Pinpoint the cell where the given text exists, returning its (x, y) midpoint coordinate. 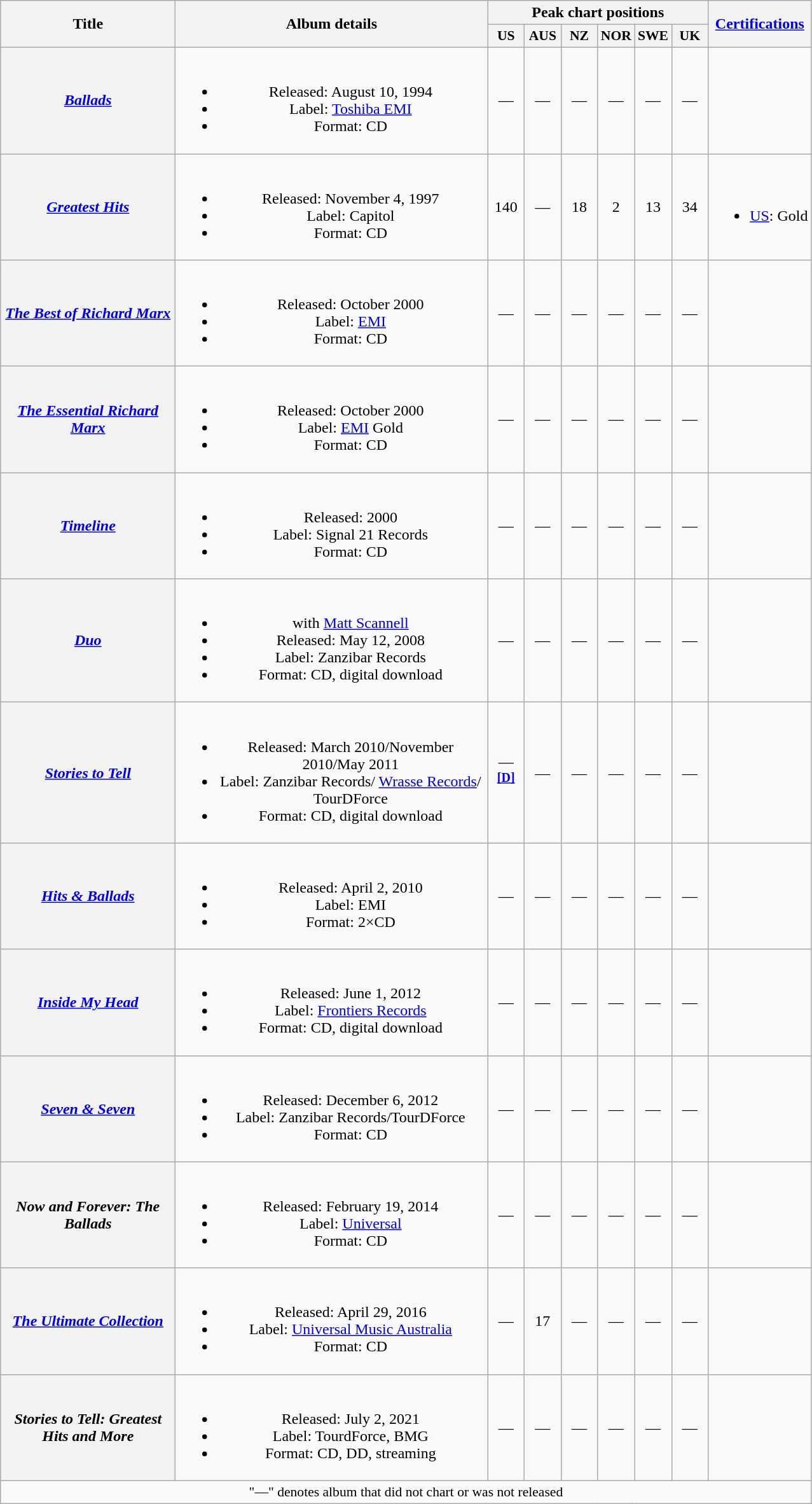
US (506, 36)
Now and Forever: The Ballads (88, 1215)
Greatest Hits (88, 207)
2 (616, 207)
18 (579, 207)
with Matt ScannellReleased: May 12, 2008Label: Zanzibar RecordsFormat: CD, digital download (332, 641)
US: Gold (760, 207)
Album details (332, 24)
Timeline (88, 526)
Peak chart positions (598, 13)
The Best of Richard Marx (88, 313)
AUS (543, 36)
NZ (579, 36)
NOR (616, 36)
SWE (653, 36)
Released: October 2000Label: EMIFormat: CD (332, 313)
Released: June 1, 2012Label: Frontiers RecordsFormat: CD, digital download (332, 1003)
Released: April 29, 2016Label: Universal Music AustraliaFormat: CD (332, 1321)
Stories to Tell (88, 772)
—[D] (506, 772)
Released: February 19, 2014Label: UniversalFormat: CD (332, 1215)
Released: August 10, 1994Label: Toshiba EMIFormat: CD (332, 101)
140 (506, 207)
Title (88, 24)
Hits & Ballads (88, 896)
The Ultimate Collection (88, 1321)
UK (690, 36)
13 (653, 207)
The Essential Richard Marx (88, 420)
Ballads (88, 101)
Certifications (760, 24)
Released: December 6, 2012Label: Zanzibar Records/TourDForceFormat: CD (332, 1108)
34 (690, 207)
Inside My Head (88, 1003)
17 (543, 1321)
Released: 2000Label: Signal 21 RecordsFormat: CD (332, 526)
Released: April 2, 2010Label: EMIFormat: 2×CD (332, 896)
Duo (88, 641)
Released: March 2010/November 2010/May 2011Label: Zanzibar Records/ Wrasse Records/ TourDForceFormat: CD, digital download (332, 772)
Released: November 4, 1997Label: CapitolFormat: CD (332, 207)
Seven & Seven (88, 1108)
"—" denotes album that did not chart or was not released (406, 1492)
Released: October 2000Label: EMI GoldFormat: CD (332, 420)
Released: July 2, 2021Label: TourdForce, BMGFormat: CD, DD, streaming (332, 1428)
Stories to Tell: Greatest Hits and More (88, 1428)
